For the text-containing cell, return its midpoint in [X, Y] coordinate format. 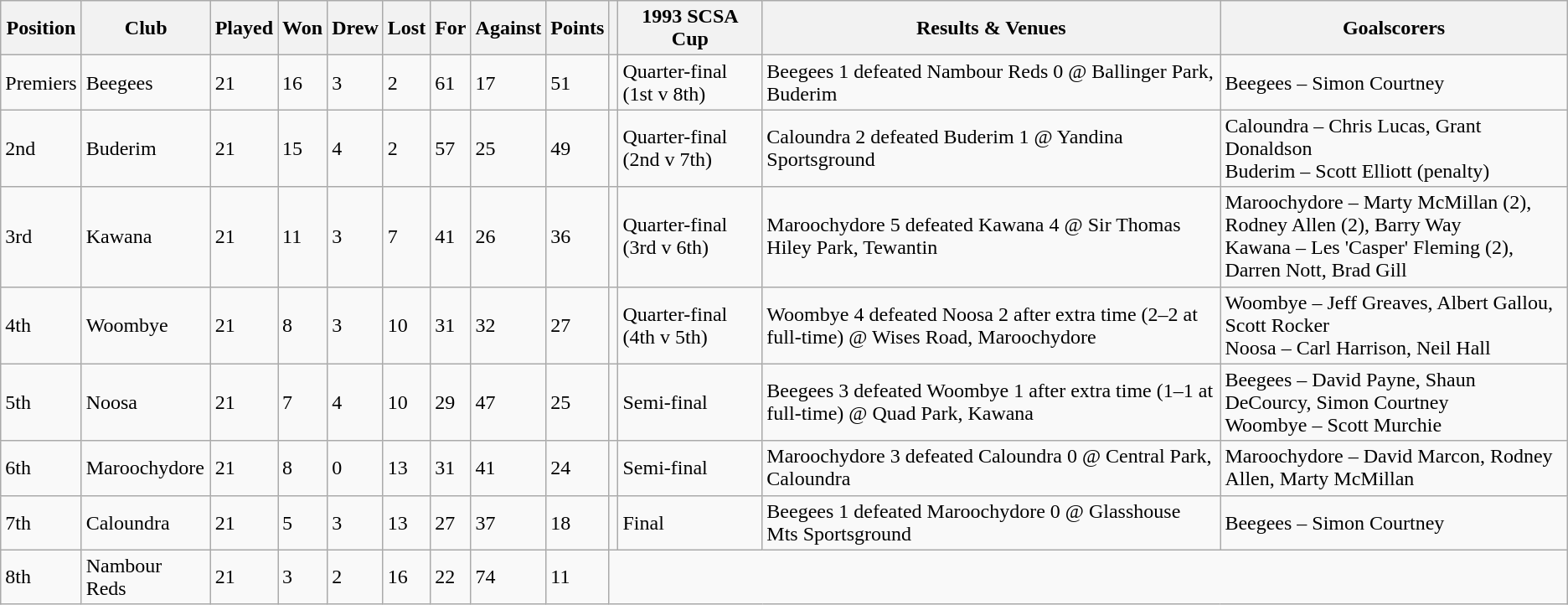
Final [690, 523]
Quarter-final (2nd v 7th) [690, 148]
18 [578, 523]
4th [41, 325]
Results & Venues [992, 28]
15 [303, 148]
Caloundra – Chris Lucas, Grant DonaldsonBuderim – Scott Elliott (penalty) [1394, 148]
Quarter-final (3rd v 6th) [690, 236]
22 [451, 577]
Points [578, 28]
Position [41, 28]
Woombye [146, 325]
Maroochydore 3 defeated Caloundra 0 @ Central Park, Caloundra [992, 468]
Maroochydore – Marty McMillan (2), Rodney Allen (2), Barry WayKawana – Les 'Casper' Fleming (2), Darren Nott, Brad Gill [1394, 236]
Nambour Reds [146, 577]
Won [303, 28]
Played [244, 28]
Quarter-final (4th v 5th) [690, 325]
0 [355, 468]
Woombye – Jeff Greaves, Albert Gallou, Scott RockerNoosa – Carl Harrison, Neil Hall [1394, 325]
29 [451, 402]
Beegees – David Payne, Shaun DeCourcy, Simon CourtneyWoombye – Scott Murchie [1394, 402]
For [451, 28]
49 [578, 148]
6th [41, 468]
Noosa [146, 402]
2nd [41, 148]
57 [451, 148]
Beegees 1 defeated Nambour Reds 0 @ Ballinger Park, Buderim [992, 82]
36 [578, 236]
74 [508, 577]
Maroochydore – David Marcon, Rodney Allen, Marty McMillan [1394, 468]
Club [146, 28]
47 [508, 402]
Beegees 3 defeated Woombye 1 after extra time (1–1 at full-time) @ Quad Park, Kawana [992, 402]
3rd [41, 236]
32 [508, 325]
Quarter-final (1st v 8th) [690, 82]
17 [508, 82]
26 [508, 236]
Drew [355, 28]
Goalscorers [1394, 28]
Caloundra 2 defeated Buderim 1 @ Yandina Sportsground [992, 148]
Beegees 1 defeated Maroochydore 0 @ Glasshouse Mts Sportsground [992, 523]
Buderim [146, 148]
Lost [406, 28]
37 [508, 523]
Caloundra [146, 523]
Maroochydore 5 defeated Kawana 4 @ Sir Thomas Hiley Park, Tewantin [992, 236]
Maroochydore [146, 468]
Beegees [146, 82]
61 [451, 82]
7th [41, 523]
5th [41, 402]
8th [41, 577]
Kawana [146, 236]
1993 SCSA Cup [690, 28]
Woombye 4 defeated Noosa 2 after extra time (2–2 at full-time) @ Wises Road, Maroochydore [992, 325]
51 [578, 82]
Premiers [41, 82]
Against [508, 28]
24 [578, 468]
5 [303, 523]
